Return [X, Y] of the center of cell containing provided text 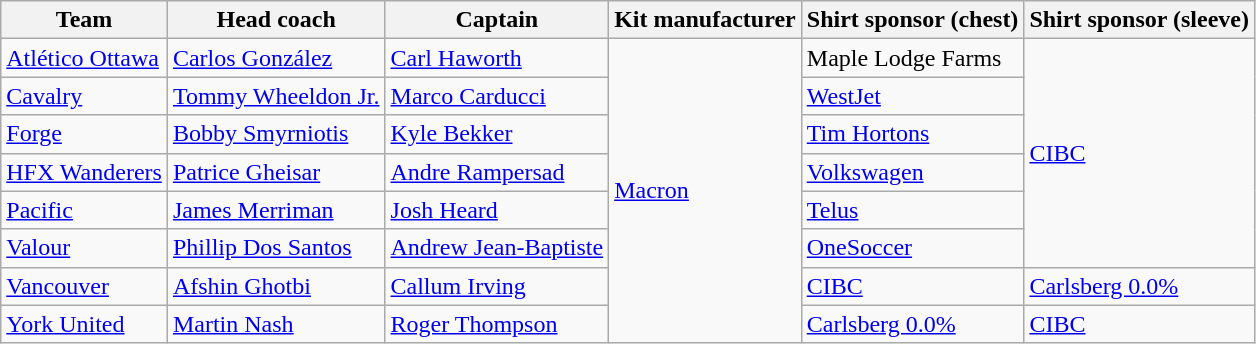
Phillip Dos Santos [276, 248]
James Merriman [276, 210]
Tommy Wheeldon Jr. [276, 96]
Bobby Smyrniotis [276, 134]
Team [84, 20]
HFX Wanderers [84, 172]
Tim Hortons [912, 134]
Cavalry [84, 96]
Head coach [276, 20]
Josh Heard [497, 210]
Patrice Gheisar [276, 172]
Kyle Bekker [497, 134]
Shirt sponsor (chest) [912, 20]
Roger Thompson [497, 324]
Atlético Ottawa [84, 58]
OneSoccer [912, 248]
York United [84, 324]
Shirt sponsor (sleeve) [1140, 20]
Pacific [84, 210]
Carlos González [276, 58]
Marco Carducci [497, 96]
WestJet [912, 96]
Kit manufacturer [706, 20]
Vancouver [84, 286]
Macron [706, 191]
Martin Nash [276, 324]
Captain [497, 20]
Andrew Jean-Baptiste [497, 248]
Telus [912, 210]
Andre Rampersad [497, 172]
Maple Lodge Farms [912, 58]
Forge [84, 134]
Callum Irving [497, 286]
Volkswagen [912, 172]
Afshin Ghotbi [276, 286]
Carl Haworth [497, 58]
Valour [84, 248]
